Return the [X, Y] coordinate for the center point of the cell that contains the specified text.  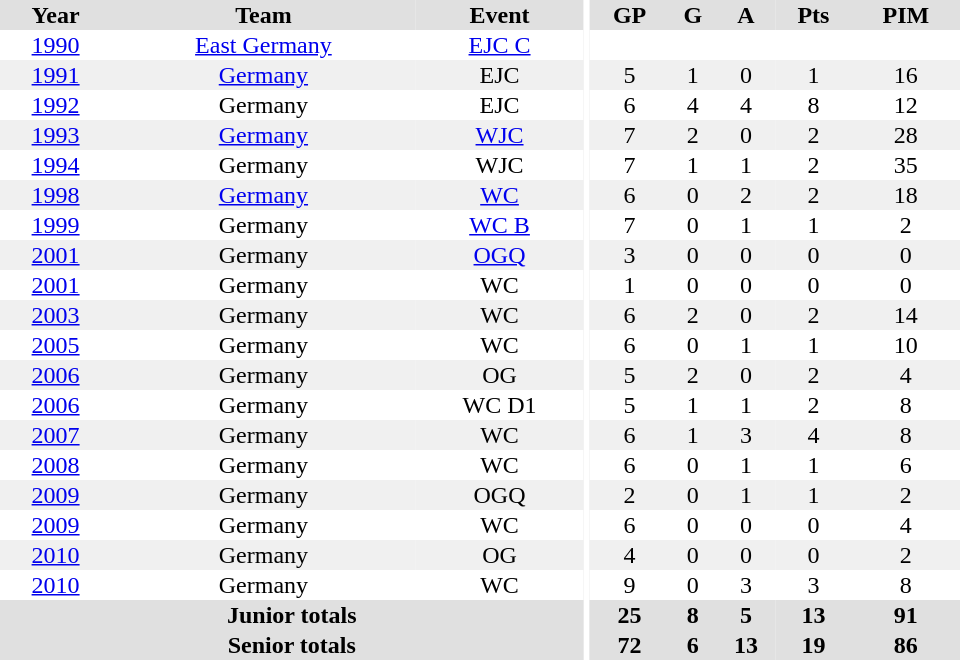
Junior totals [292, 615]
2007 [56, 435]
25 [630, 615]
72 [630, 645]
18 [906, 195]
EJC C [500, 45]
PIM [906, 15]
12 [906, 105]
16 [906, 75]
2008 [56, 465]
Event [500, 15]
1992 [56, 105]
Year [56, 15]
91 [906, 615]
86 [906, 645]
28 [906, 135]
1993 [56, 135]
WC D1 [500, 405]
A [746, 15]
1991 [56, 75]
9 [630, 585]
19 [813, 645]
35 [906, 165]
East Germany [263, 45]
Pts [813, 15]
1999 [56, 225]
Senior totals [292, 645]
Team [263, 15]
GP [630, 15]
10 [906, 345]
1990 [56, 45]
2005 [56, 345]
WC B [500, 225]
2003 [56, 315]
G [692, 15]
1998 [56, 195]
1994 [56, 165]
14 [906, 315]
